Extract the [x, y] coordinate from the center of the cell holding the provided text.  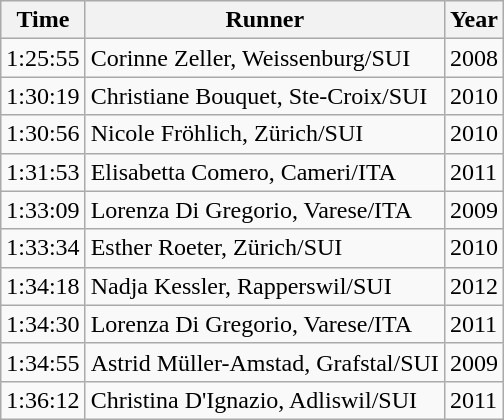
Elisabetta Comero, Cameri/ITA [264, 172]
2008 [474, 58]
Esther Roeter, Zürich/SUI [264, 248]
1:34:30 [43, 324]
Nadja Kessler, Rapperswil/SUI [264, 286]
1:34:18 [43, 286]
2012 [474, 286]
1:34:55 [43, 362]
Christina D'Ignazio, Adliswil/SUI [264, 400]
Nicole Fröhlich, Zürich/SUI [264, 134]
Time [43, 20]
Year [474, 20]
Christiane Bouquet, Ste-Croix/SUI [264, 96]
1:33:09 [43, 210]
Corinne Zeller, Weissenburg/SUI [264, 58]
1:30:56 [43, 134]
Astrid Müller-Amstad, Grafstal/SUI [264, 362]
Runner [264, 20]
1:30:19 [43, 96]
1:25:55 [43, 58]
1:31:53 [43, 172]
1:33:34 [43, 248]
1:36:12 [43, 400]
